Search for the cell housing the specified text and yield its [X, Y] center coordinate. 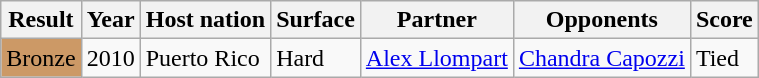
Year [110, 20]
Puerto Rico [205, 58]
Alex Llompart [436, 58]
Tied [724, 58]
Result [41, 20]
Opponents [602, 20]
Partner [436, 20]
Hard [316, 58]
Bronze [41, 58]
Host nation [205, 20]
2010 [110, 58]
Chandra Capozzi [602, 58]
Surface [316, 20]
Score [724, 20]
